Return (X, Y) of the center of cell containing provided text 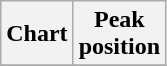
Chart (37, 34)
Peakposition (119, 34)
